Return the [X, Y] coordinate for the center point of the cell that contains the specified text.  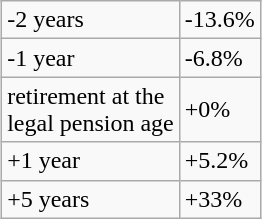
+0% [220, 110]
-2 years [91, 20]
+33% [220, 199]
+5 years [91, 199]
+1 year [91, 161]
+5.2% [220, 161]
-13.6% [220, 20]
-1 year [91, 58]
-6.8% [220, 58]
retirement at thelegal pension age [91, 110]
